From the cell containing the given text, extract its center point as (X, Y) coordinate. 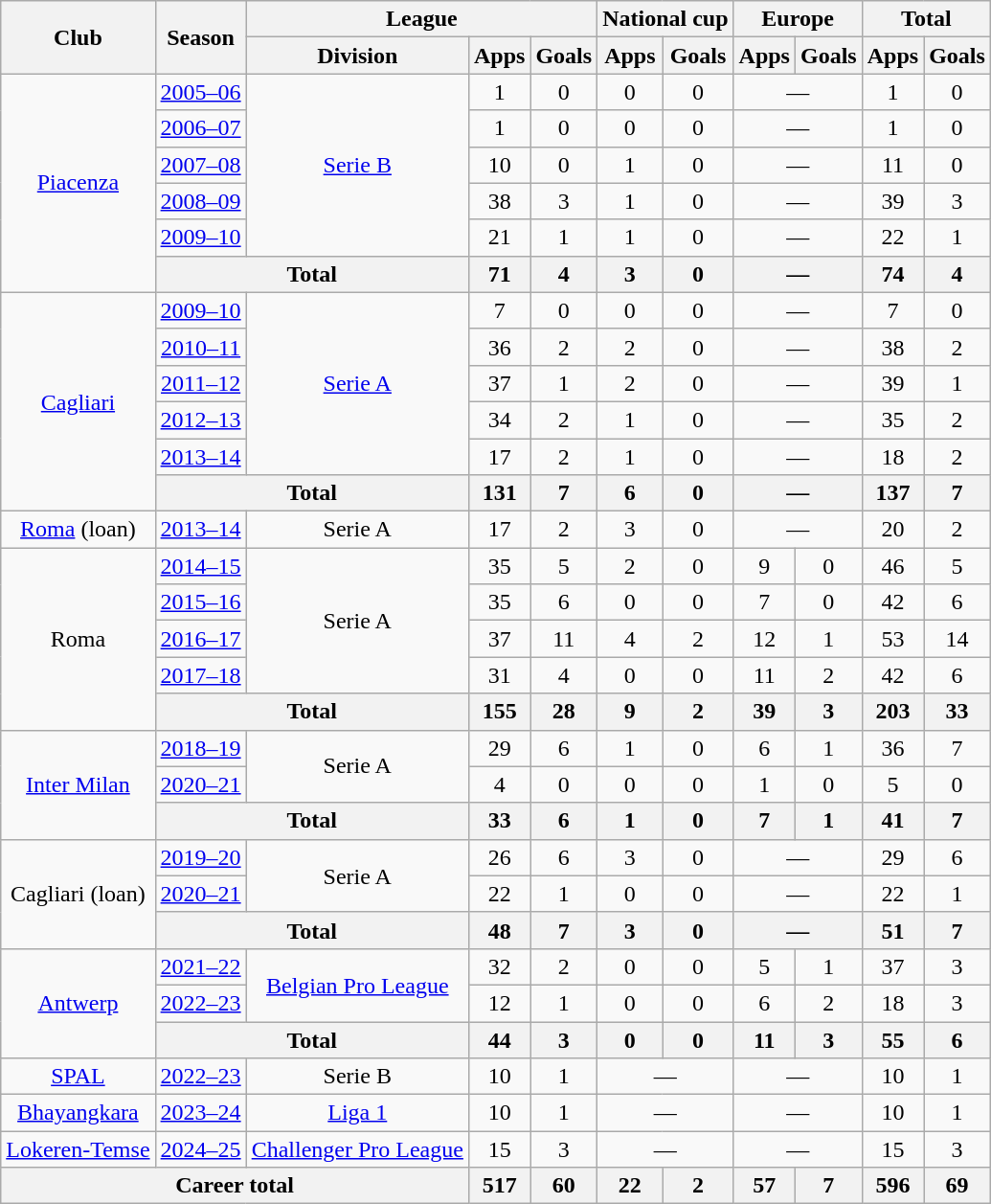
2018–19 (201, 748)
48 (499, 930)
Belgian Pro League (357, 985)
41 (892, 821)
Roma (79, 639)
Bhayangkara (79, 1113)
Inter Milan (79, 784)
Club (79, 37)
2024–25 (201, 1149)
Liga 1 (357, 1113)
2007–08 (201, 165)
2017–18 (201, 675)
203 (892, 712)
517 (499, 1186)
2012–13 (201, 420)
596 (892, 1186)
2014–15 (201, 566)
71 (499, 274)
2010–11 (201, 347)
League (421, 19)
Season (201, 37)
137 (892, 493)
32 (499, 966)
26 (499, 857)
2016–17 (201, 639)
55 (892, 1039)
Career total (236, 1186)
2019–20 (201, 857)
34 (499, 420)
20 (892, 530)
46 (892, 566)
Roma (loan) (79, 530)
SPAL (79, 1077)
44 (499, 1039)
28 (564, 712)
69 (957, 1186)
60 (564, 1186)
Cagliari (loan) (79, 894)
National cup (665, 19)
21 (499, 238)
2023–24 (201, 1113)
Challenger Pro League (357, 1149)
51 (892, 930)
31 (499, 675)
2006–07 (201, 128)
131 (499, 493)
2008–09 (201, 201)
2011–12 (201, 383)
Lokeren-Temse (79, 1149)
2005–06 (201, 92)
2021–22 (201, 966)
53 (892, 639)
2015–16 (201, 602)
Piacenza (79, 183)
57 (764, 1186)
Europe (798, 19)
Antwerp (79, 1003)
155 (499, 712)
Division (357, 56)
Cagliari (79, 401)
14 (957, 639)
74 (892, 274)
